Capture the cell that displays the provided text and extract its [X, Y] central coordinate. 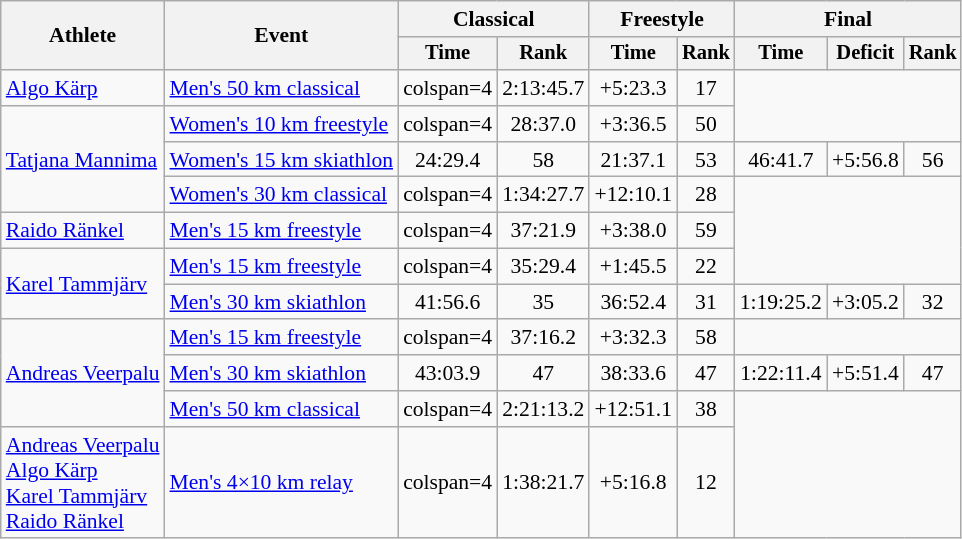
28:37.0 [543, 124]
22 [706, 267]
37:16.2 [543, 338]
+3:36.5 [633, 124]
1:34:27.7 [543, 195]
32 [933, 302]
Event [282, 36]
1:38:21.7 [543, 483]
21:37.1 [633, 160]
41:56.6 [448, 302]
Athlete [83, 36]
12 [706, 483]
17 [706, 88]
Classical [494, 19]
+3:38.0 [633, 231]
36:52.4 [633, 302]
Karel Tammjärv [83, 284]
+5:51.4 [866, 373]
35:29.4 [543, 267]
+12:10.1 [633, 195]
Women's 10 km freestyle [282, 124]
Women's 30 km classical [282, 195]
56 [933, 160]
46:41.7 [781, 160]
38 [706, 409]
1:22:11.4 [781, 373]
Tatjana Mannima [83, 160]
+1:45.5 [633, 267]
53 [706, 160]
Deficit [866, 54]
+12:51.1 [633, 409]
Andreas Veerpalu [83, 374]
Women's 15 km skiathlon [282, 160]
+5:16.8 [633, 483]
Algo Kärp [83, 88]
35 [543, 302]
+5:23.3 [633, 88]
59 [706, 231]
2:13:45.7 [543, 88]
Men's 4×10 km relay [282, 483]
31 [706, 302]
50 [706, 124]
43:03.9 [448, 373]
+3:32.3 [633, 338]
+3:05.2 [866, 302]
+5:56.8 [866, 160]
Andreas VeerpaluAlgo KärpKarel TammjärvRaido Ränkel [83, 483]
Freestyle [662, 19]
28 [706, 195]
Raido Ränkel [83, 231]
24:29.4 [448, 160]
38:33.6 [633, 373]
2:21:13.2 [543, 409]
1:19:25.2 [781, 302]
Final [848, 19]
37:21.9 [543, 231]
